Pinpoint the cell where the given text exists, returning its (x, y) midpoint coordinate. 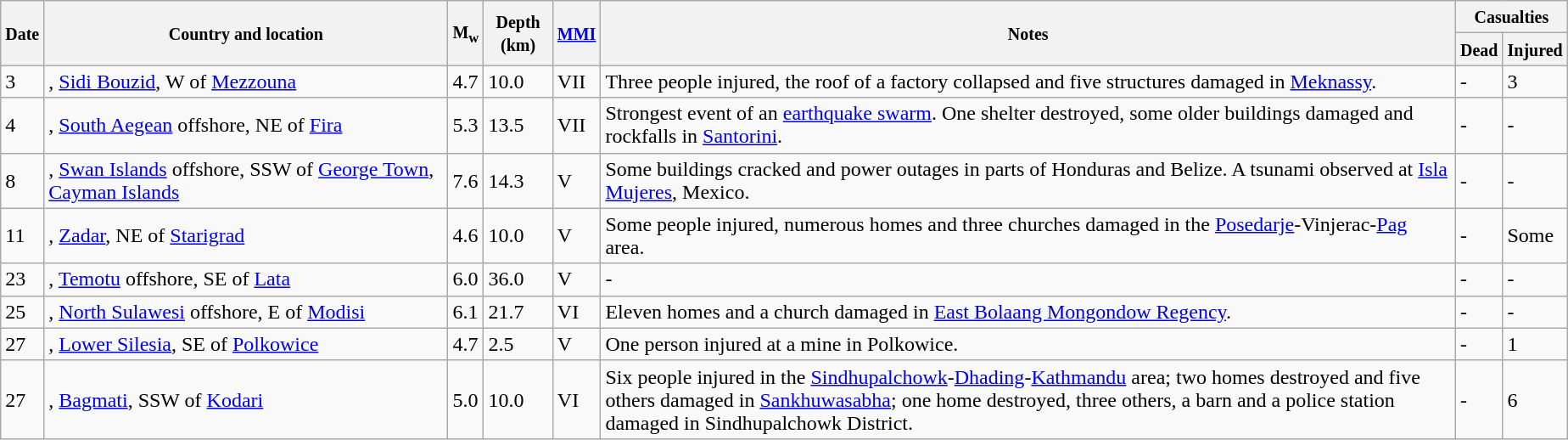
Date (22, 33)
1 (1535, 344)
Dead (1479, 49)
Some buildings cracked and power outages in parts of Honduras and Belize. A tsunami observed at Isla Mujeres, Mexico. (1028, 180)
4 (22, 126)
, South Aegean offshore, NE of Fira (246, 126)
14.3 (518, 180)
MMI (577, 33)
Casualties (1511, 17)
13.5 (518, 126)
6.1 (466, 312)
Strongest event of an earthquake swarm. One shelter destroyed, some older buildings damaged and rockfalls in Santorini. (1028, 126)
Three people injured, the roof of a factory collapsed and five structures damaged in Meknassy. (1028, 82)
2.5 (518, 344)
Country and location (246, 33)
Notes (1028, 33)
Some (1535, 236)
, Bagmati, SSW of Kodari (246, 399)
5.0 (466, 399)
7.6 (466, 180)
One person injured at a mine in Polkowice. (1028, 344)
5.3 (466, 126)
Injured (1535, 49)
8 (22, 180)
Eleven homes and a church damaged in East Bolaang Mongondow Regency. (1028, 312)
Depth (km) (518, 33)
6 (1535, 399)
, Swan Islands offshore, SSW of George Town, Cayman Islands (246, 180)
Some people injured, numerous homes and three churches damaged in the Posedarje-Vinjerac-Pag area. (1028, 236)
21.7 (518, 312)
11 (22, 236)
25 (22, 312)
, North Sulawesi offshore, E of Modisi (246, 312)
23 (22, 279)
6.0 (466, 279)
36.0 (518, 279)
, Zadar, NE of Starigrad (246, 236)
, Lower Silesia, SE of Polkowice (246, 344)
4.6 (466, 236)
Mw (466, 33)
, Temotu offshore, SE of Lata (246, 279)
, Sidi Bouzid, W of Mezzouna (246, 82)
